For the text-containing cell, return its midpoint in (x, y) coordinate format. 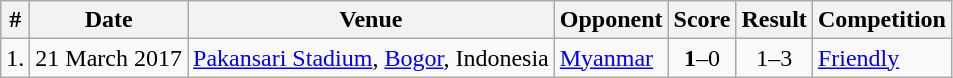
21 March 2017 (109, 58)
Venue (372, 20)
Opponent (611, 20)
Date (109, 20)
Friendly (882, 58)
1–3 (774, 58)
Score (702, 20)
1–0 (702, 58)
Myanmar (611, 58)
Competition (882, 20)
Pakansari Stadium, Bogor, Indonesia (372, 58)
# (16, 20)
Result (774, 20)
1. (16, 58)
